Pinpoint the cell where the given text exists, returning its (x, y) midpoint coordinate. 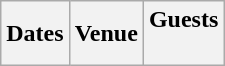
Dates (35, 34)
Venue (106, 34)
Guests (183, 34)
